Pinpoint the cell where the given text exists, returning its (x, y) midpoint coordinate. 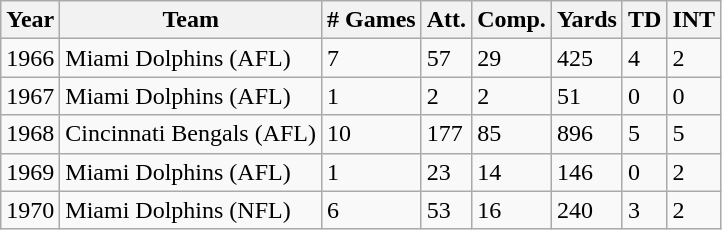
10 (372, 134)
1969 (30, 172)
Comp. (512, 20)
146 (586, 172)
29 (512, 58)
23 (446, 172)
3 (644, 210)
51 (586, 96)
16 (512, 210)
Year (30, 20)
6 (372, 210)
53 (446, 210)
177 (446, 134)
TD (644, 20)
1967 (30, 96)
57 (446, 58)
4 (644, 58)
425 (586, 58)
240 (586, 210)
1966 (30, 58)
7 (372, 58)
1968 (30, 134)
Cincinnati Bengals (AFL) (191, 134)
INT (694, 20)
896 (586, 134)
Team (191, 20)
1970 (30, 210)
14 (512, 172)
Miami Dolphins (NFL) (191, 210)
Att. (446, 20)
# Games (372, 20)
Yards (586, 20)
85 (512, 134)
